Provide the [x, y] coordinate of the cell's center where the given text is located.  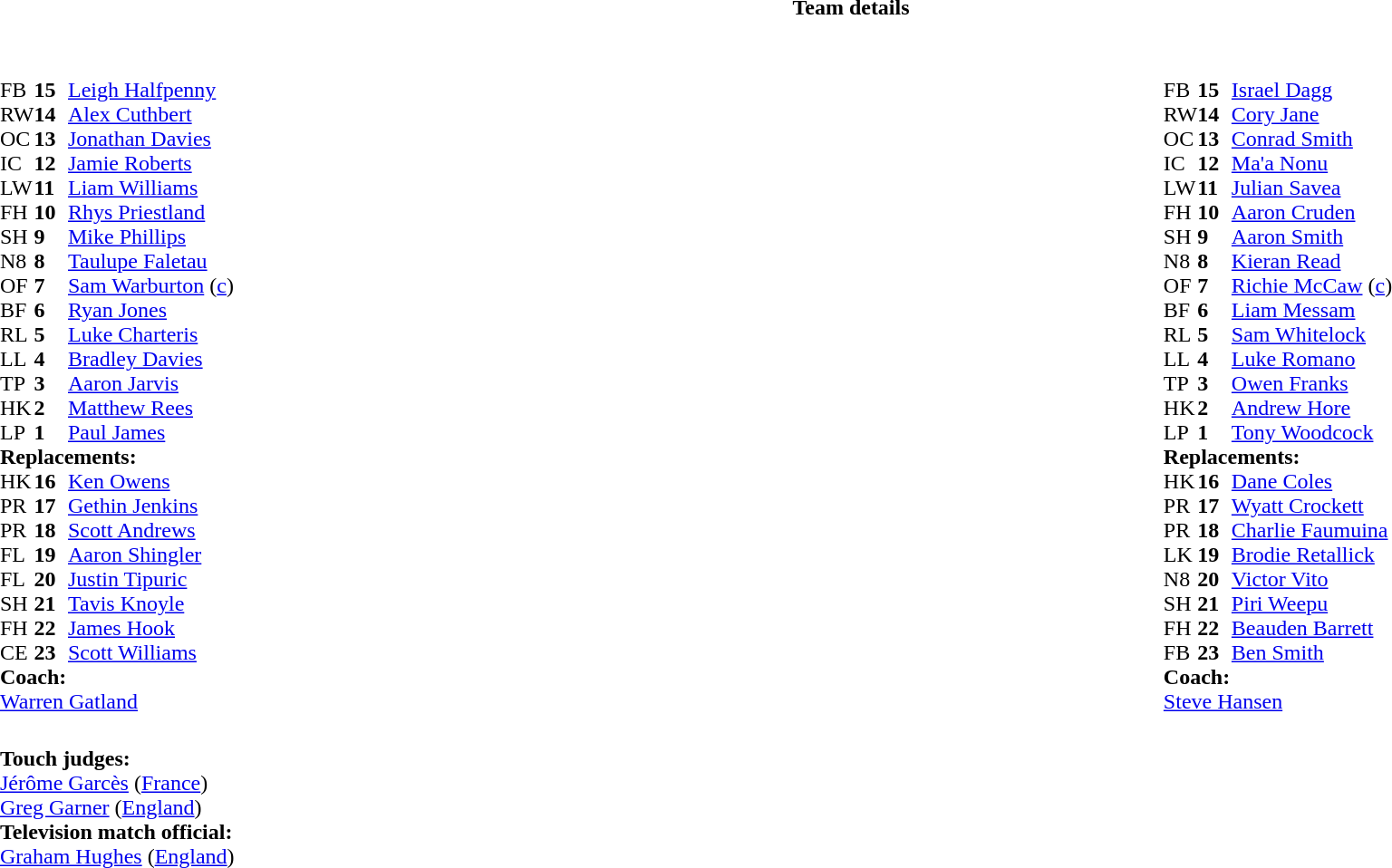
Kieran Read [1312, 261]
Ryan Jones [150, 310]
Mike Phillips [150, 237]
Rhys Priestland [150, 212]
Israel Dagg [1312, 91]
Luke Charteris [150, 335]
Aaron Shingler [150, 555]
Sam Warburton (c) [150, 286]
Charlie Faumuina [1312, 531]
Richie McCaw (c) [1312, 286]
Julian Savea [1312, 188]
Owen Franks [1312, 384]
Paul James [150, 433]
Scott Andrews [150, 531]
Liam Williams [150, 188]
Aaron Jarvis [150, 384]
LK [1181, 555]
Piri Weepu [1312, 603]
Taulupe Faletau [150, 261]
Andrew Hore [1312, 408]
Beauden Barrett [1312, 629]
Aaron Cruden [1312, 212]
Ben Smith [1312, 652]
Bradley Davies [150, 359]
CE [17, 652]
Wyatt Crockett [1312, 506]
Steve Hansen [1278, 701]
Jamie Roberts [150, 163]
Cory Jane [1312, 114]
Conrad Smith [1312, 140]
Alex Cuthbert [150, 114]
Dane Coles [1312, 482]
Tony Woodcock [1312, 433]
Matthew Rees [150, 408]
Aaron Smith [1312, 237]
Luke Romano [1312, 359]
Leigh Halfpenny [150, 91]
Scott Williams [150, 652]
Gethin Jenkins [150, 506]
Justin Tipuric [150, 580]
Sam Whitelock [1312, 335]
Tavis Knoyle [150, 603]
Victor Vito [1312, 580]
James Hook [150, 629]
Warren Gatland [117, 701]
Liam Messam [1312, 310]
Jonathan Davies [150, 140]
Brodie Retallick [1312, 555]
Ken Owens [150, 482]
Ma'a Nonu [1312, 163]
